Return the (x, y) coordinate for the center point of the cell that contains the specified text.  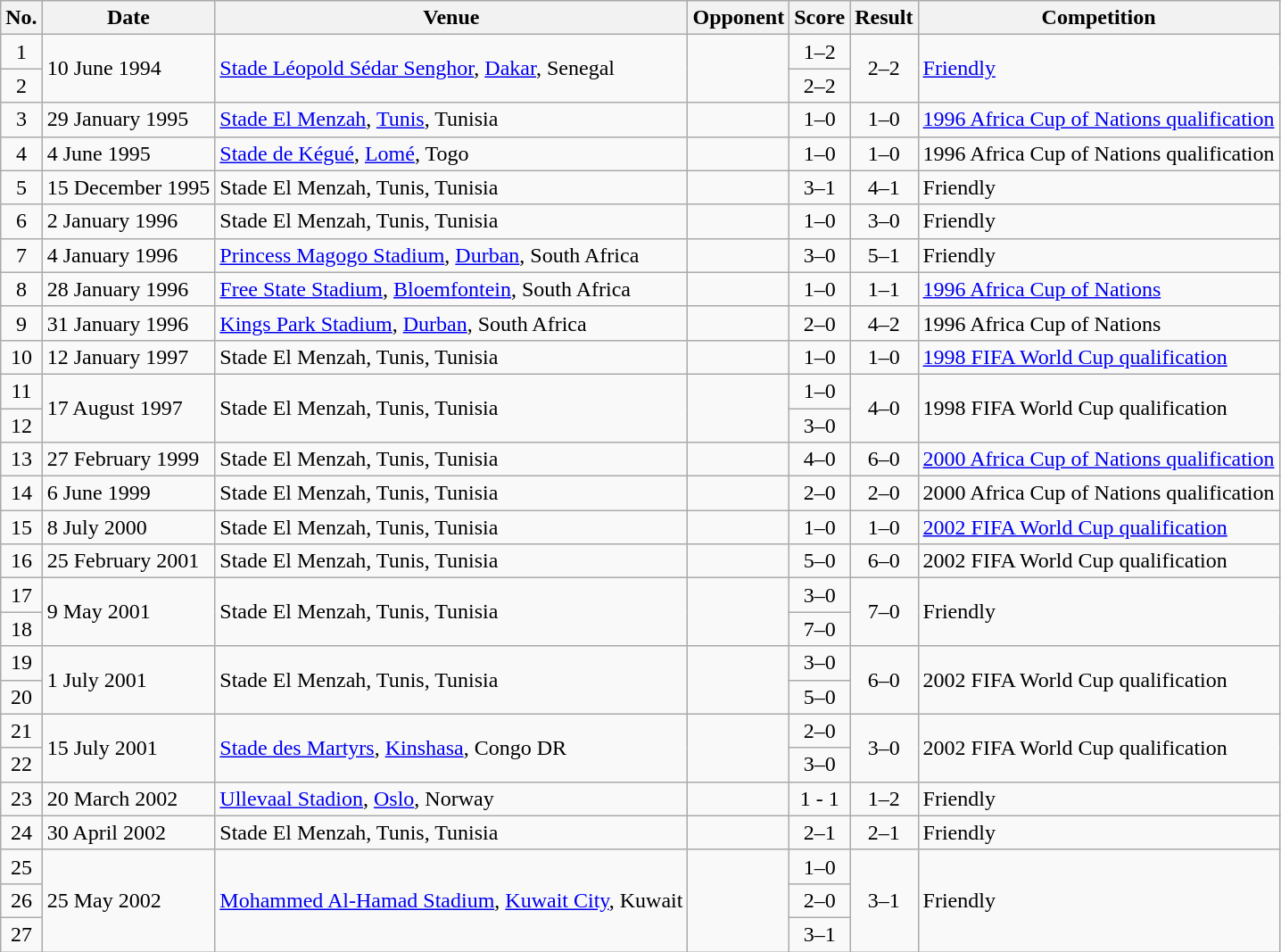
23 (21, 799)
9 (21, 323)
29 January 1995 (128, 120)
10 June 1994 (128, 69)
4 January 1996 (128, 255)
20 March 2002 (128, 799)
3 (21, 120)
15 July 2001 (128, 748)
4–2 (884, 323)
28 January 1996 (128, 289)
8 (21, 289)
1–1 (884, 289)
Result (884, 18)
6 June 1999 (128, 493)
22 (21, 765)
No. (21, 18)
20 (21, 697)
Venue (451, 18)
27 February 1999 (128, 459)
2 (21, 86)
1 (21, 52)
30 April 2002 (128, 832)
Stade Léopold Sédar Senghor, Dakar, Senegal (451, 69)
Score (820, 18)
12 January 1997 (128, 357)
1 July 2001 (128, 680)
15 December 1995 (128, 187)
19 (21, 663)
31 January 1996 (128, 323)
9 May 2001 (128, 612)
17 (21, 595)
24 (21, 832)
Competition (1099, 18)
Kings Park Stadium, Durban, South Africa (451, 323)
15 (21, 527)
26 (21, 900)
Date (128, 18)
4 (21, 153)
25 May 2002 (128, 900)
13 (21, 459)
4 June 1995 (128, 153)
Princess Magogo Stadium, Durban, South Africa (451, 255)
Mohammed Al-Hamad Stadium, Kuwait City, Kuwait (451, 900)
Ullevaal Stadion, Oslo, Norway (451, 799)
1 - 1 (820, 799)
21 (21, 731)
2 January 1996 (128, 221)
17 August 1997 (128, 408)
Stade de Kégué, Lomé, Togo (451, 153)
18 (21, 629)
5–1 (884, 255)
27 (21, 934)
11 (21, 391)
25 (21, 866)
16 (21, 561)
Free State Stadium, Bloemfontein, South Africa (451, 289)
7 (21, 255)
6 (21, 221)
12 (21, 426)
5 (21, 187)
4–1 (884, 187)
Stade des Martyrs, Kinshasa, Congo DR (451, 748)
10 (21, 357)
Opponent (739, 18)
14 (21, 493)
8 July 2000 (128, 527)
25 February 2001 (128, 561)
